Return the (X, Y) coordinate for the center point of the cell that contains the specified text.  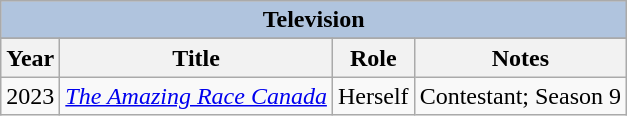
Role (373, 58)
Notes (520, 58)
Television (314, 20)
Contestant; Season 9 (520, 96)
Herself (373, 96)
Title (196, 58)
2023 (30, 96)
The Amazing Race Canada (196, 96)
Year (30, 58)
